Scan for the cell matching the given text and deliver its (X, Y) coordinate at center. 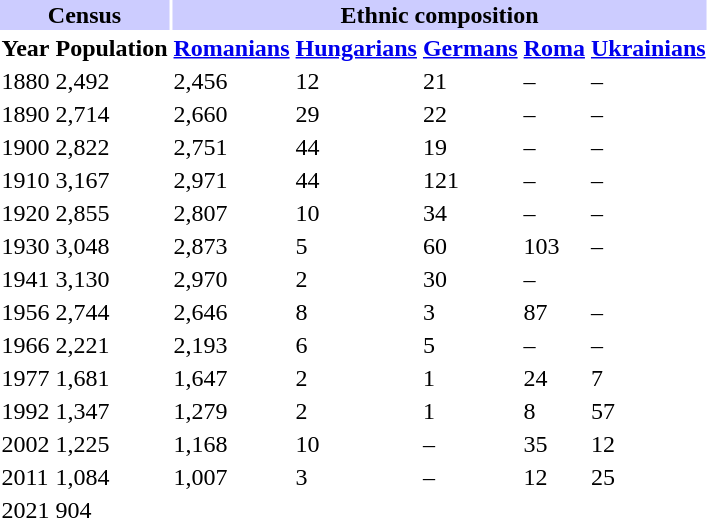
2,971 (232, 180)
Ethnic composition (440, 15)
19 (470, 147)
1977 (26, 378)
1930 (26, 246)
1,681 (112, 378)
1966 (26, 345)
Roma (554, 48)
Germans (470, 48)
2011 (26, 477)
2,193 (232, 345)
25 (648, 477)
2002 (26, 444)
30 (470, 279)
2,221 (112, 345)
22 (470, 114)
3,130 (112, 279)
60 (470, 246)
2,873 (232, 246)
1,084 (112, 477)
2,646 (232, 312)
57 (648, 411)
1941 (26, 279)
1920 (26, 213)
2,807 (232, 213)
2,855 (112, 213)
Year (26, 48)
2,714 (112, 114)
21 (470, 81)
24 (554, 378)
1890 (26, 114)
1,347 (112, 411)
1992 (26, 411)
1956 (26, 312)
1,279 (232, 411)
3,167 (112, 180)
2,751 (232, 147)
Ukrainians (648, 48)
2,660 (232, 114)
121 (470, 180)
Romanians (232, 48)
6 (356, 345)
2,970 (232, 279)
1880 (26, 81)
2,822 (112, 147)
Census (84, 15)
29 (356, 114)
Hungarians (356, 48)
103 (554, 246)
1,168 (232, 444)
1,007 (232, 477)
1900 (26, 147)
87 (554, 312)
2,456 (232, 81)
1,647 (232, 378)
2,744 (112, 312)
34 (470, 213)
1,225 (112, 444)
2,492 (112, 81)
3,048 (112, 246)
35 (554, 444)
Population (112, 48)
7 (648, 378)
1910 (26, 180)
